Capture the cell that displays the provided text and extract its [x, y] central coordinate. 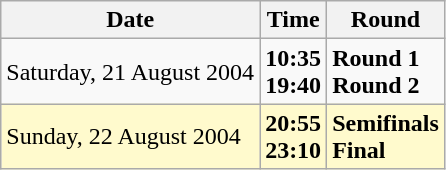
SemifinalsFinal [386, 136]
10:3519:40 [294, 72]
Round [386, 20]
Date [130, 20]
Saturday, 21 August 2004 [130, 72]
Time [294, 20]
Sunday, 22 August 2004 [130, 136]
20:5523:10 [294, 136]
Round 1Round 2 [386, 72]
